Locate the cell with the specified text and output its [x, y] center coordinate. 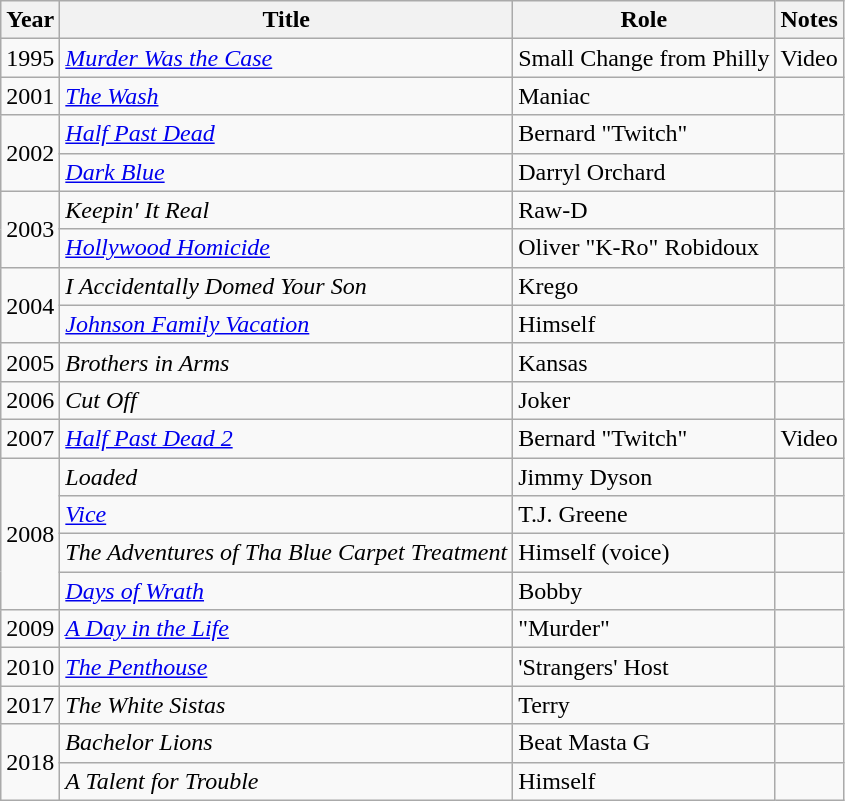
Vice [286, 515]
Bachelor Lions [286, 743]
Half Past Dead 2 [286, 438]
The Adventures of Tha Blue Carpet Treatment [286, 553]
Raw-D [644, 210]
"Murder" [644, 629]
Johnson Family Vacation [286, 324]
Brothers in Arms [286, 362]
Krego [644, 286]
Joker [644, 400]
2017 [30, 705]
Kansas [644, 362]
2005 [30, 362]
2009 [30, 629]
Beat Masta G [644, 743]
Darryl Orchard [644, 172]
The Penthouse [286, 667]
2018 [30, 762]
Loaded [286, 477]
Keepin' It Real [286, 210]
'Strangers' Host [644, 667]
Murder Was the Case [286, 58]
Title [286, 20]
Maniac [644, 96]
Notes [809, 20]
Cut Off [286, 400]
Dark Blue [286, 172]
A Talent for Trouble [286, 781]
Jimmy Dyson [644, 477]
T.J. Greene [644, 515]
2003 [30, 229]
2010 [30, 667]
Half Past Dead [286, 134]
Days of Wrath [286, 591]
2004 [30, 305]
Year [30, 20]
The Wash [286, 96]
Small Change from Philly [644, 58]
Hollywood Homicide [286, 248]
2006 [30, 400]
1995 [30, 58]
Terry [644, 705]
2008 [30, 534]
Bobby [644, 591]
2007 [30, 438]
2001 [30, 96]
2002 [30, 153]
Oliver "K-Ro" Robidoux [644, 248]
Himself (voice) [644, 553]
Role [644, 20]
The White Sistas [286, 705]
A Day in the Life [286, 629]
I Accidentally Domed Your Son [286, 286]
